Return the [x, y] coordinate for the center point of the cell that contains the specified text.  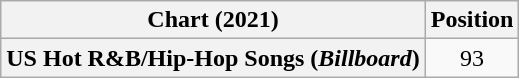
93 [472, 58]
US Hot R&B/Hip-Hop Songs (Billboard) [213, 58]
Chart (2021) [213, 20]
Position [472, 20]
